Capture the cell that displays the provided text and extract its (X, Y) central coordinate. 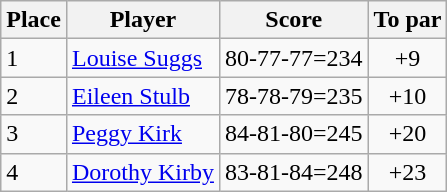
2 (34, 96)
84-81-80=245 (294, 134)
Player (142, 20)
Louise Suggs (142, 58)
83-81-84=248 (294, 172)
4 (34, 172)
78-78-79=235 (294, 96)
Place (34, 20)
80-77-77=234 (294, 58)
+9 (408, 58)
3 (34, 134)
+23 (408, 172)
To par (408, 20)
1 (34, 58)
+20 (408, 134)
Dorothy Kirby (142, 172)
+10 (408, 96)
Eileen Stulb (142, 96)
Score (294, 20)
Peggy Kirk (142, 134)
